Detect which cell encompasses the target text, then output its [x, y] center coordinate. 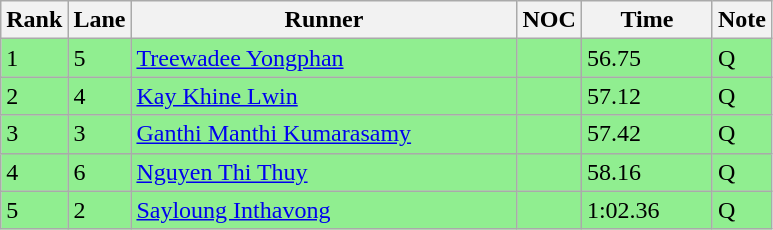
1 [34, 58]
Time [646, 20]
Note [742, 20]
Rank [34, 20]
1:02.36 [646, 210]
56.75 [646, 58]
57.42 [646, 134]
Runner [324, 20]
Nguyen Thi Thuy [324, 172]
Ganthi Manthi Kumarasamy [324, 134]
Lane [100, 20]
NOC [549, 20]
6 [100, 172]
Treewadee Yongphan [324, 58]
58.16 [646, 172]
57.12 [646, 96]
Sayloung Inthavong [324, 210]
Kay Khine Lwin [324, 96]
